Extract the [x, y] coordinate from the center of the cell holding the provided text.  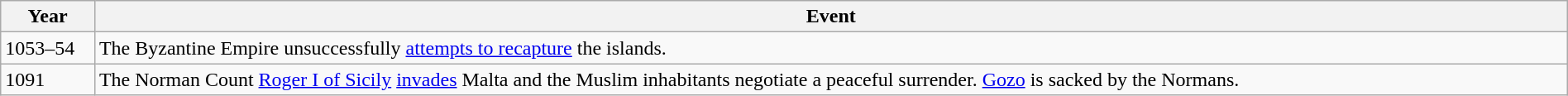
The Byzantine Empire unsuccessfully attempts to recapture the islands. [830, 48]
Year [48, 17]
1053–54 [48, 48]
1091 [48, 79]
Event [830, 17]
The Norman Count Roger I of Sicily invades Malta and the Muslim inhabitants negotiate a peaceful surrender. Gozo is sacked by the Normans. [830, 79]
